Scan for the cell matching the given text and deliver its (x, y) coordinate at center. 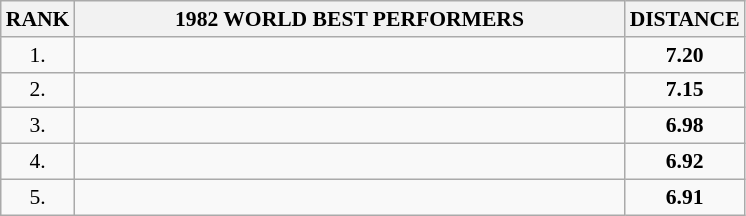
6.92 (685, 162)
7.20 (685, 55)
6.91 (685, 197)
1982 WORLD BEST PERFORMERS (349, 19)
RANK (38, 19)
7.15 (685, 90)
2. (38, 90)
3. (38, 126)
1. (38, 55)
6.98 (685, 126)
4. (38, 162)
5. (38, 197)
DISTANCE (685, 19)
